Locate the cell with the specified text and output its (x, y) center coordinate. 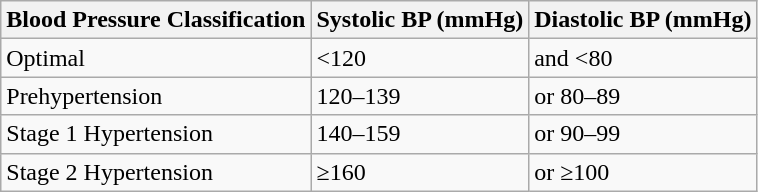
≥160 (420, 172)
or 80–89 (643, 96)
Blood Pressure Classification (156, 20)
Optimal (156, 58)
Diastolic BP (mmHg) (643, 20)
Systolic BP (mmHg) (420, 20)
and <80 (643, 58)
Stage 1 Hypertension (156, 134)
140–159 (420, 134)
Prehypertension (156, 96)
<120 (420, 58)
or 90–99 (643, 134)
120–139 (420, 96)
or ≥100 (643, 172)
Stage 2 Hypertension (156, 172)
